Pinpoint the cell where the given text exists, returning its [X, Y] midpoint coordinate. 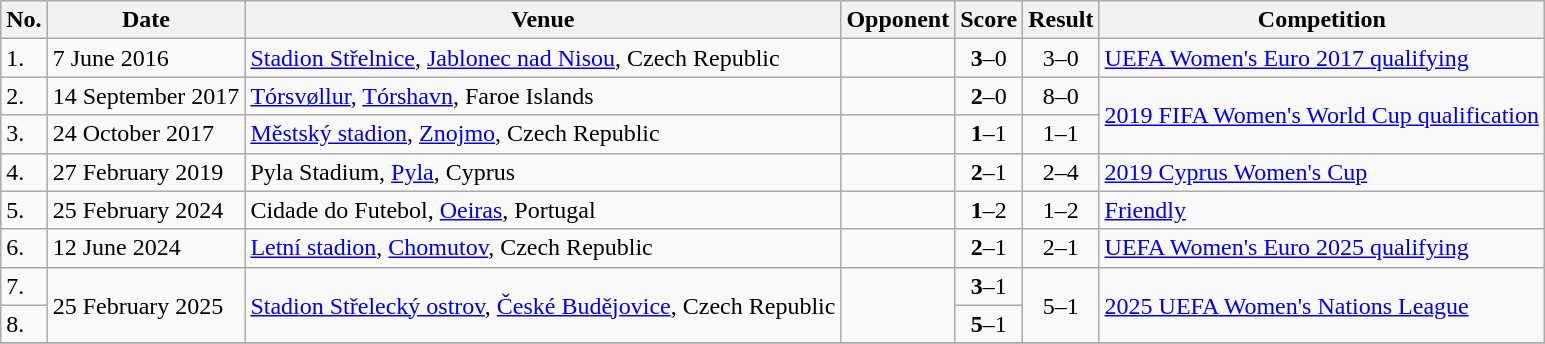
2025 UEFA Women's Nations League [1322, 305]
3–1 [989, 286]
6. [24, 248]
Pyla Stadium, Pyla, Cyprus [543, 172]
25 February 2024 [146, 210]
8–0 [1061, 96]
Letní stadion, Chomutov, Czech Republic [543, 248]
Competition [1322, 20]
7. [24, 286]
3. [24, 134]
2019 Cyprus Women's Cup [1322, 172]
2019 FIFA Women's World Cup qualification [1322, 115]
Opponent [898, 20]
12 June 2024 [146, 248]
Stadion Střelecký ostrov, České Budějovice, Czech Republic [543, 305]
Result [1061, 20]
1. [24, 58]
Venue [543, 20]
UEFA Women's Euro 2017 qualifying [1322, 58]
5. [24, 210]
No. [24, 20]
Score [989, 20]
7 June 2016 [146, 58]
Stadion Střelnice, Jablonec nad Nisou, Czech Republic [543, 58]
Friendly [1322, 210]
Tórsvøllur, Tórshavn, Faroe Islands [543, 96]
UEFA Women's Euro 2025 qualifying [1322, 248]
24 October 2017 [146, 134]
Date [146, 20]
27 February 2019 [146, 172]
Městský stadion, Znojmo, Czech Republic [543, 134]
2. [24, 96]
8. [24, 324]
Cidade do Futebol, Oeiras, Portugal [543, 210]
4. [24, 172]
25 February 2025 [146, 305]
2–4 [1061, 172]
14 September 2017 [146, 96]
2–0 [989, 96]
